From the cell containing the given text, extract its center point as (x, y) coordinate. 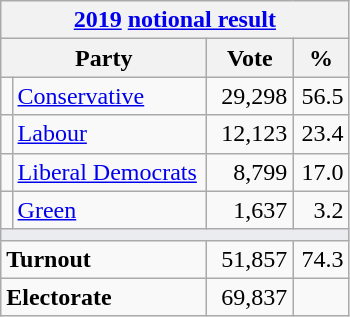
% (321, 58)
1,637 (250, 210)
Electorate (104, 297)
Party (104, 58)
Labour (110, 134)
8,799 (250, 172)
Liberal Democrats (110, 172)
69,837 (250, 297)
56.5 (321, 96)
17.0 (321, 172)
Vote (250, 58)
74.3 (321, 259)
2019 notional result (175, 20)
51,857 (250, 259)
29,298 (250, 96)
3.2 (321, 210)
12,123 (250, 134)
Green (110, 210)
Turnout (104, 259)
23.4 (321, 134)
Conservative (110, 96)
